Scan for the cell matching the given text and deliver its [x, y] coordinate at center. 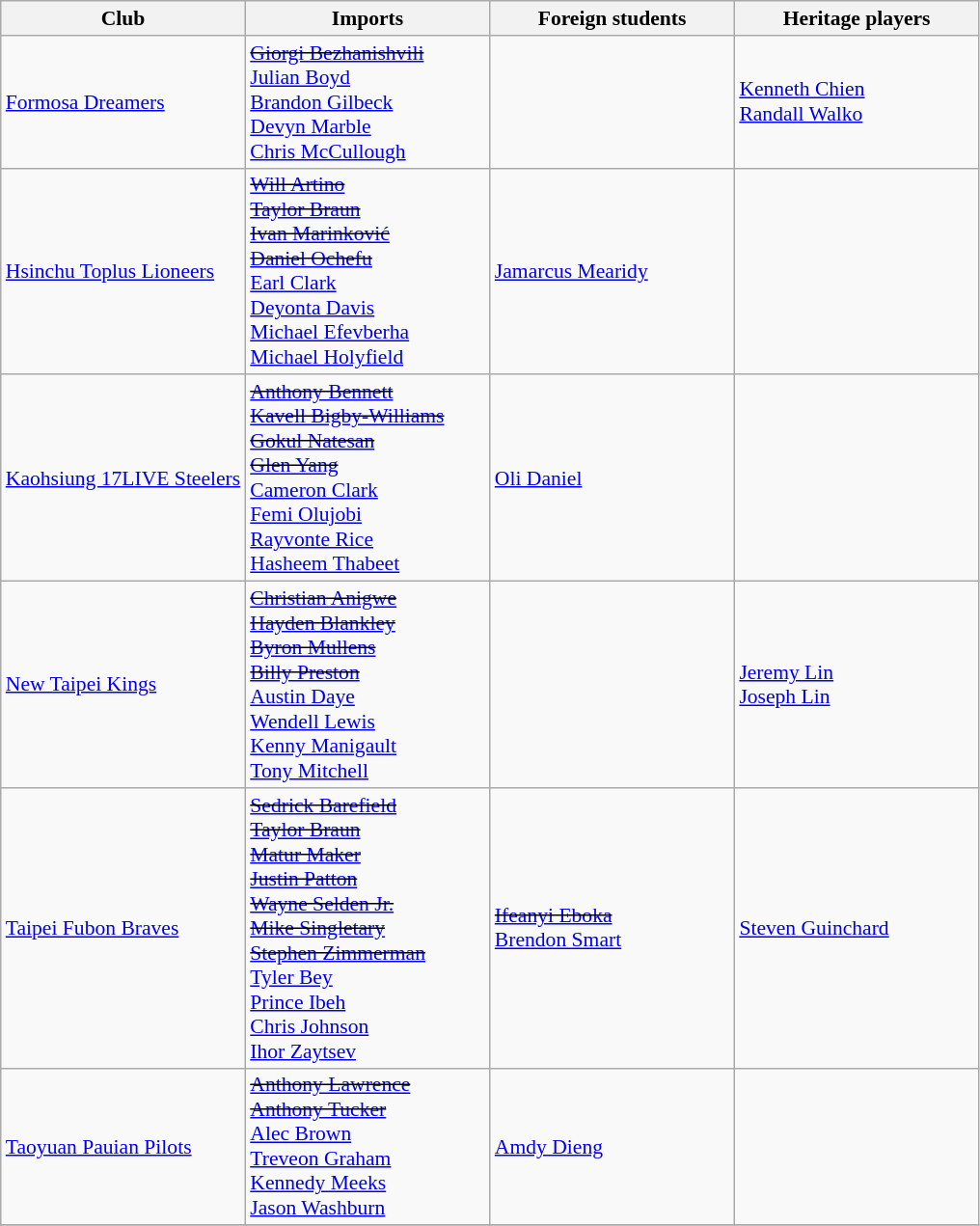
Foreign students [612, 18]
Giorgi Bezhanishvili Julian Boyd Brandon Gilbeck Devyn Marble Chris McCullough [367, 102]
Kenneth Chien Randall Walko [857, 102]
Jamarcus Mearidy [612, 271]
Formosa Dreamers [123, 102]
Amdy Dieng [612, 1146]
New Taipei Kings [123, 685]
Oli Daniel [612, 478]
Club [123, 18]
Imports [367, 18]
Jeremy Lin Joseph Lin [857, 685]
Taipei Fubon Braves [123, 928]
Ifeanyi Eboka Brendon Smart [612, 928]
Taoyuan Pauian Pilots [123, 1146]
Kaohsiung 17LIVE Steelers [123, 478]
Hsinchu Toplus Lioneers [123, 271]
Will Artino Taylor Braun Ivan Marinković Daniel Ochefu Earl Clark Deyonta Davis Michael Efevberha Michael Holyfield [367, 271]
Anthony Lawrence Anthony Tucker Alec Brown Treveon Graham Kennedy Meeks Jason Washburn [367, 1146]
Heritage players [857, 18]
Anthony Bennett Kavell Bigby-Williams Gokul Natesan Glen Yang Cameron Clark Femi Olujobi Rayvonte Rice Hasheem Thabeet [367, 478]
Christian Anigwe Hayden Blankley Byron Mullens Billy Preston Austin Daye Wendell Lewis Kenny Manigault Tony Mitchell [367, 685]
Steven Guinchard [857, 928]
